Return the (X, Y) coordinate for the center point of the cell that contains the specified text.  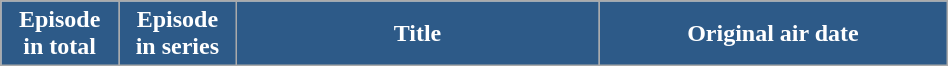
Original air date (774, 34)
Episodein series (177, 34)
Title (417, 34)
Episodein total (60, 34)
